Output the (X, Y) coordinate of the center of the cell containing the given text.  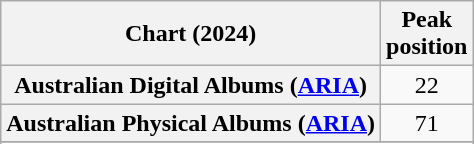
Australian Digital Albums (ARIA) (191, 85)
Chart (2024) (191, 34)
Peakposition (427, 34)
Australian Physical Albums (ARIA) (191, 123)
71 (427, 123)
22 (427, 85)
